From the cell containing the given text, extract its center point as [x, y] coordinate. 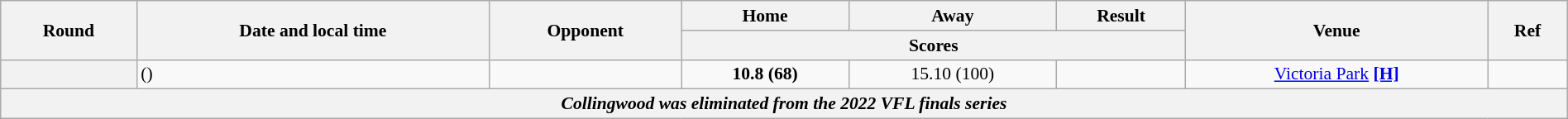
Round [69, 30]
Away [953, 16]
() [313, 74]
Home [765, 16]
Victoria Park [H] [1336, 74]
Ref [1527, 30]
Date and local time [313, 30]
Result [1121, 16]
15.10 (100) [953, 74]
Venue [1336, 30]
Opponent [586, 30]
10.8 (68) [765, 74]
Scores [934, 45]
Collingwood was eliminated from the 2022 VFL finals series [784, 104]
